Identify which cell holds the provided text, then report its (X, Y) central coordinate. 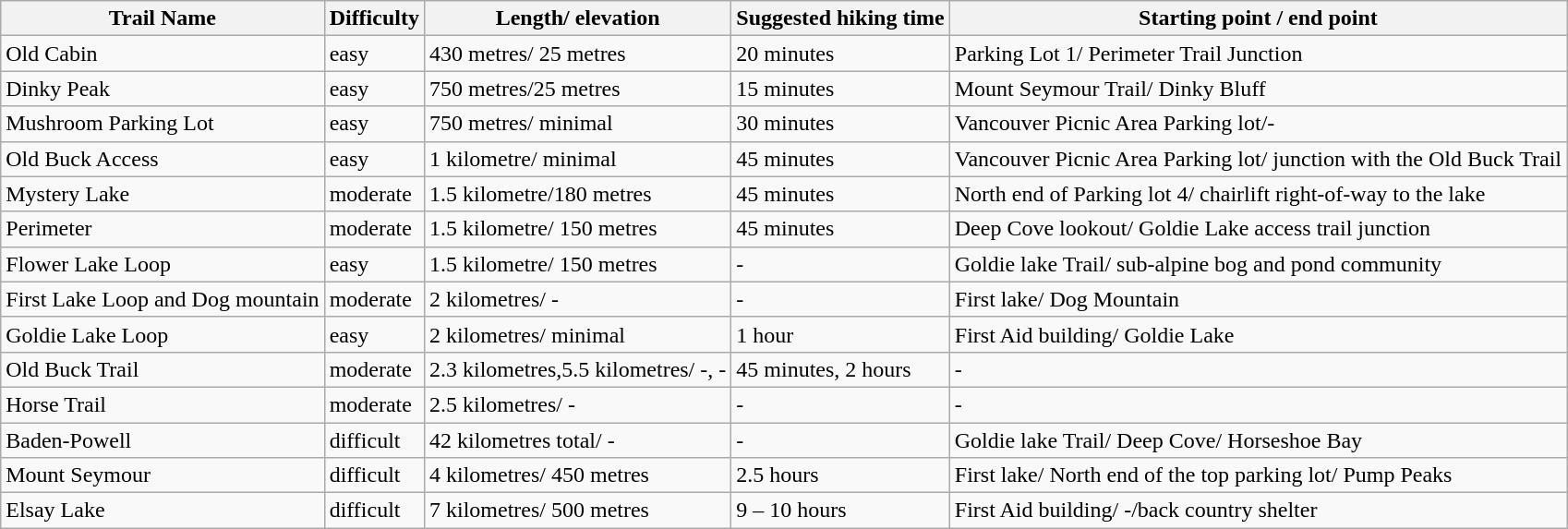
2 kilometres/ minimal (577, 334)
1.5 kilometre/180 metres (577, 194)
Length/ elevation (577, 18)
First lake/ Dog Mountain (1258, 299)
9 – 10 hours (840, 511)
Old Buck Trail (163, 369)
2.5 kilometres/ - (577, 404)
Flower Lake Loop (163, 264)
Difficulty (374, 18)
20 minutes (840, 54)
Parking Lot 1/ Perimeter Trail Junction (1258, 54)
2 kilometres/ - (577, 299)
1 kilometre/ minimal (577, 159)
Goldie Lake Loop (163, 334)
First Aid building/ Goldie Lake (1258, 334)
Goldie lake Trail/ Deep Cove/ Horseshoe Bay (1258, 440)
Mushroom Parking Lot (163, 124)
30 minutes (840, 124)
Mount Seymour (163, 475)
Baden-Powell (163, 440)
15 minutes (840, 89)
430 metres/ 25 metres (577, 54)
Perimeter (163, 229)
First Lake Loop and Dog mountain (163, 299)
Old Buck Access (163, 159)
Vancouver Picnic Area Parking lot/ junction with the Old Buck Trail (1258, 159)
Deep Cove lookout/ Goldie Lake access trail junction (1258, 229)
1 hour (840, 334)
Horse Trail (163, 404)
42 kilometres total/ - (577, 440)
North end of Parking lot 4/ chairlift right-of-way to the lake (1258, 194)
Suggested hiking time (840, 18)
Dinky Peak (163, 89)
Trail Name (163, 18)
First lake/ North end of the top parking lot/ Pump Peaks (1258, 475)
Vancouver Picnic Area Parking lot/- (1258, 124)
2.5 hours (840, 475)
Old Cabin (163, 54)
7 kilometres/ 500 metres (577, 511)
First Aid building/ -/back country shelter (1258, 511)
Elsay Lake (163, 511)
Starting point / end point (1258, 18)
4 kilometres/ 450 metres (577, 475)
2.3 kilometres,5.5 kilometres/ -, - (577, 369)
750 metres/ minimal (577, 124)
750 metres/25 metres (577, 89)
Mystery Lake (163, 194)
Goldie lake Trail/ sub-alpine bog and pond community (1258, 264)
Mount Seymour Trail/ Dinky Bluff (1258, 89)
45 minutes, 2 hours (840, 369)
